Return (x, y) of the center of cell containing provided text 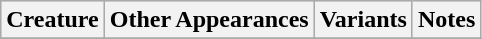
Notes (446, 20)
Variants (363, 20)
Creature (52, 20)
Other Appearances (209, 20)
